Scan for the cell matching the given text and deliver its [x, y] coordinate at center. 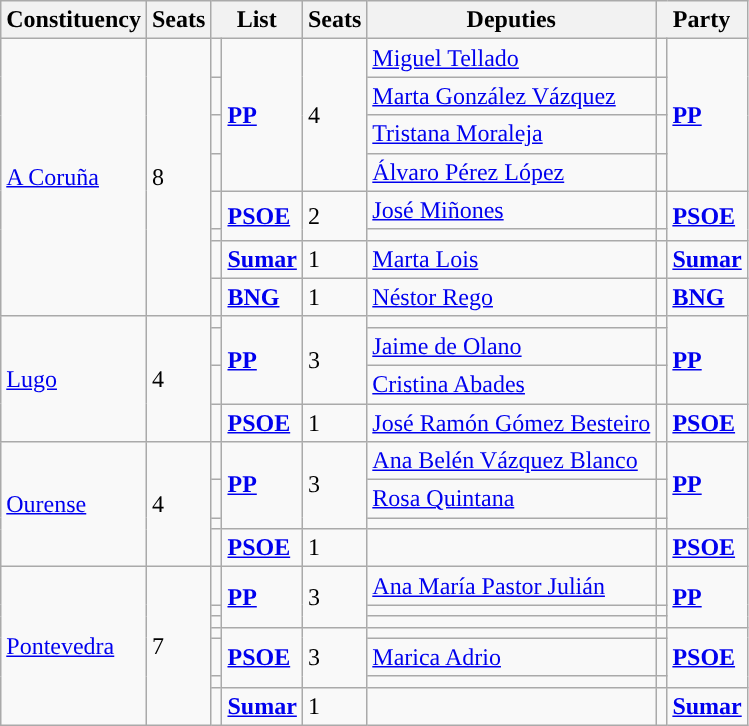
8 [178, 178]
Ana María Pastor Julián [512, 586]
Deputies [512, 20]
Jaime de Olano [512, 346]
Ana Belén Vázquez Blanco [512, 461]
List [256, 20]
Marta González Vázquez [512, 96]
Lugo [74, 378]
Constituency [74, 20]
Marta Lois [512, 259]
2 [334, 216]
José Ramón Gómez Besteiro [512, 423]
Ourense [74, 504]
Rosa Quintana [512, 499]
Miguel Tellado [512, 58]
A Coruña [74, 178]
Pontevedra [74, 646]
Tristana Moraleja [512, 134]
Cristina Abades [512, 384]
Marica Adrio [512, 657]
Álvaro Pérez López [512, 172]
7 [178, 646]
Party [702, 20]
José Miñones [512, 210]
Néstor Rego [512, 297]
